Determine the [x, y] coordinate at the center of the cell enclosing the given text.  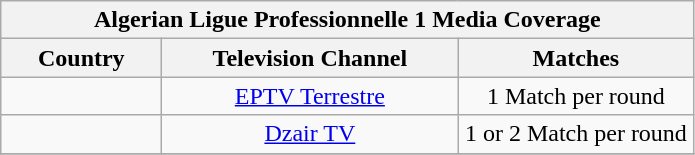
Television Channel [310, 58]
1 or 2 Match per round [576, 134]
Matches [576, 58]
Algerian Ligue Professionnelle 1 Media Coverage [348, 20]
1 Match per round [576, 96]
Dzair TV [310, 134]
Country [82, 58]
EPTV Terrestre [310, 96]
